Output the [X, Y] coordinate of the center of the cell containing the given text.  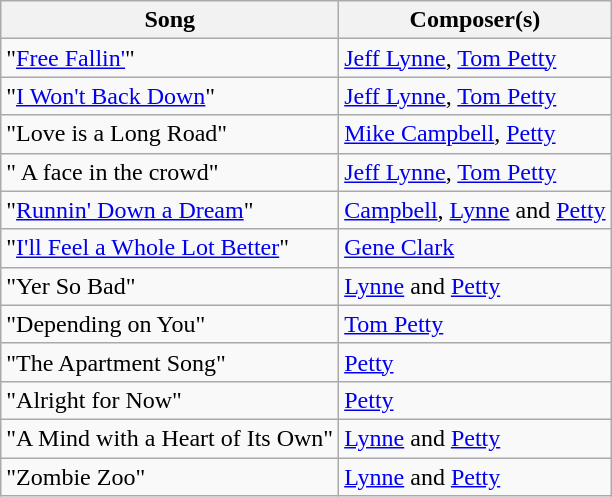
"Runnin' Down a Dream" [170, 210]
"I'll Feel a Whole Lot Better" [170, 248]
"A Mind with a Heart of Its Own" [170, 438]
"Love is a Long Road" [170, 134]
Mike Campbell, Petty [475, 134]
"Free Fallin'" [170, 58]
"I Won't Back Down" [170, 96]
"Yer So Bad" [170, 286]
" A face in the crowd" [170, 172]
"Alright for Now" [170, 400]
Tom Petty [475, 324]
"Depending on You" [170, 324]
Composer(s) [475, 20]
Song [170, 20]
Campbell, Lynne and Petty [475, 210]
"The Apartment Song" [170, 362]
"Zombie Zoo" [170, 477]
Gene Clark [475, 248]
